Return (x, y) of the center of cell containing provided text 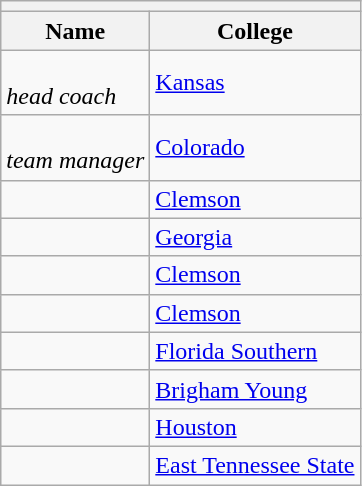
Houston (255, 427)
team manager (76, 148)
Georgia (255, 237)
Colorado (255, 148)
Brigham Young (255, 389)
College (255, 31)
Name (76, 31)
Kansas (255, 82)
head coach (76, 82)
East Tennessee State (255, 465)
Florida Southern (255, 351)
